Return [X, Y] of the center of cell containing provided text 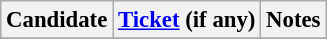
Ticket (if any) [187, 20]
Candidate [57, 20]
Notes [294, 20]
